Find where the given text appears and provide that cell's center as [X, Y] coordinate. 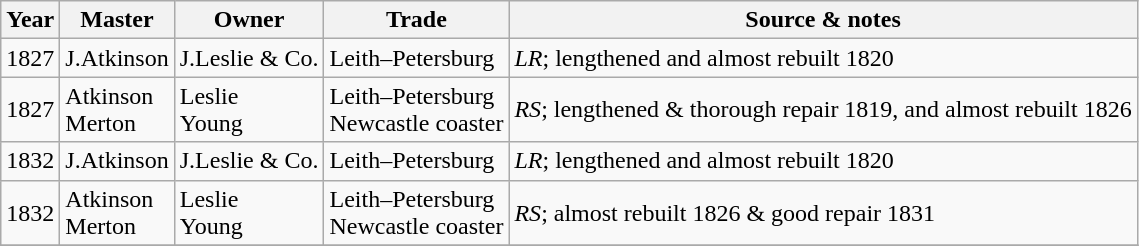
Master [117, 20]
Year [30, 20]
RS; almost rebuilt 1826 & good repair 1831 [823, 212]
Source & notes [823, 20]
RS; lengthened & thorough repair 1819, and almost rebuilt 1826 [823, 110]
Owner [249, 20]
Trade [416, 20]
